Identify which cell holds the provided text, then report its [X, Y] central coordinate. 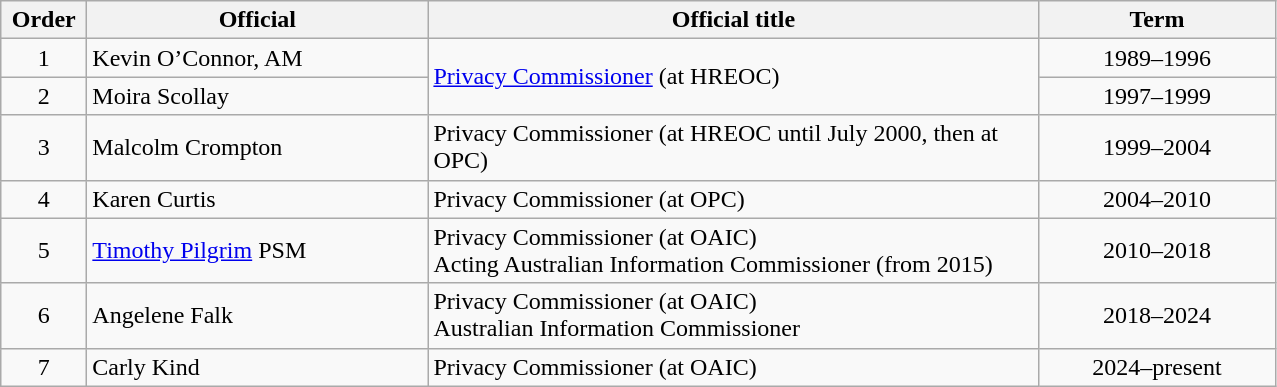
Timothy Pilgrim PSM [258, 250]
Privacy Commissioner (at OPC) [734, 199]
Privacy Commissioner (at HREOC) [734, 77]
Malcolm Crompton [258, 148]
4 [44, 199]
2024–present [1157, 367]
Moira Scollay [258, 96]
Privacy Commissioner (at OAIC)Acting Australian Information Commissioner (from 2015) [734, 250]
1999–2004 [1157, 148]
2 [44, 96]
Angelene Falk [258, 316]
Carly Kind [258, 367]
Privacy Commissioner (at HREOC until July 2000, then at OPC) [734, 148]
1997–1999 [1157, 96]
7 [44, 367]
3 [44, 148]
6 [44, 316]
1 [44, 58]
Official title [734, 20]
Privacy Commissioner (at OAIC)Australian Information Commissioner [734, 316]
Privacy Commissioner (at OAIC) [734, 367]
1989–1996 [1157, 58]
Order [44, 20]
2010–2018 [1157, 250]
5 [44, 250]
2004–2010 [1157, 199]
2018–2024 [1157, 316]
Term [1157, 20]
Kevin O’Connor, AM [258, 58]
Karen Curtis [258, 199]
Official [258, 20]
